Capture the cell that displays the provided text and extract its [X, Y] central coordinate. 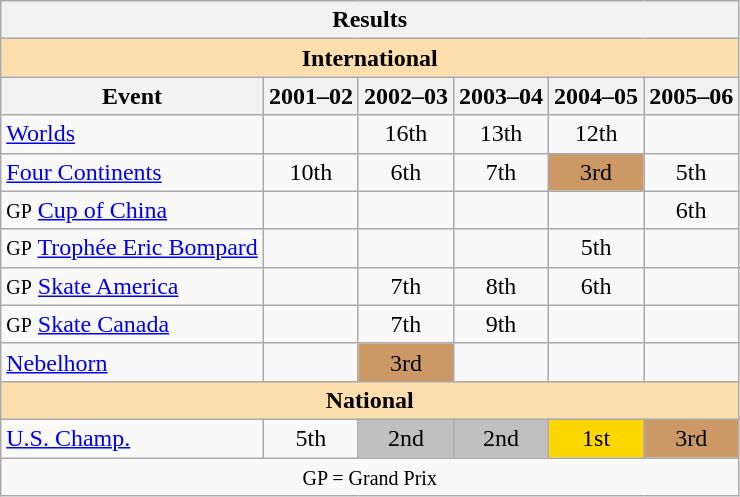
Nebelhorn [132, 362]
9th [500, 324]
10th [310, 172]
2005–06 [692, 96]
GP Skate Canada [132, 324]
GP Cup of China [132, 210]
Four Continents [132, 172]
U.S. Champ. [132, 438]
1st [596, 438]
13th [500, 134]
Event [132, 96]
2003–04 [500, 96]
2004–05 [596, 96]
2001–02 [310, 96]
GP Trophée Eric Bompard [132, 248]
Results [370, 20]
Worlds [132, 134]
GP = Grand Prix [370, 477]
8th [500, 286]
National [370, 400]
GP Skate America [132, 286]
2002–03 [406, 96]
12th [596, 134]
International [370, 58]
16th [406, 134]
